Locate the cell with the specified text and output its [x, y] center coordinate. 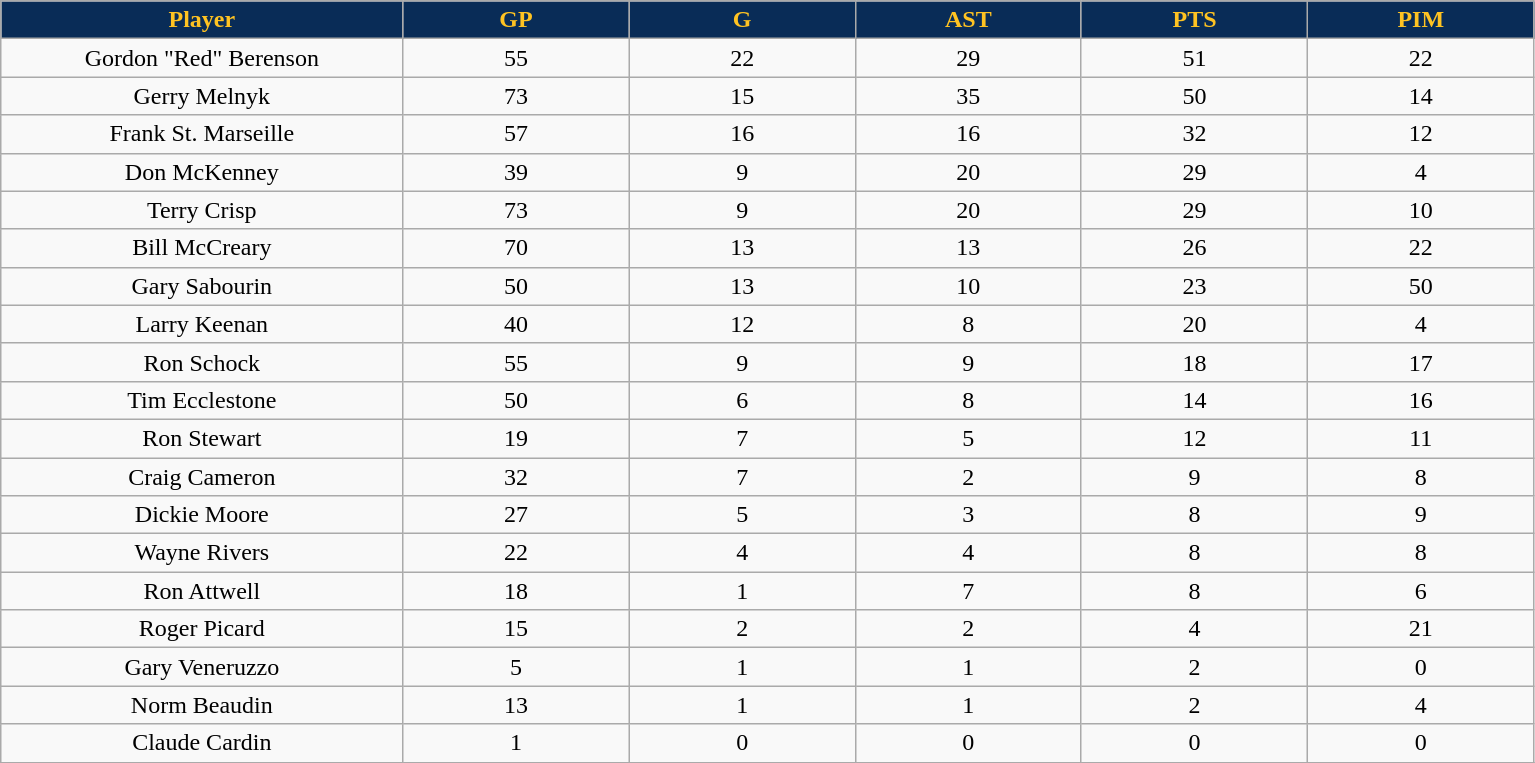
Player [202, 20]
17 [1421, 362]
GP [516, 20]
51 [1194, 58]
G [742, 20]
PTS [1194, 20]
Frank St. Marseille [202, 134]
39 [516, 172]
27 [516, 515]
PIM [1421, 20]
Larry Keenan [202, 324]
57 [516, 134]
40 [516, 324]
11 [1421, 438]
Norm Beaudin [202, 705]
Bill McCreary [202, 248]
Roger Picard [202, 629]
Don McKenney [202, 172]
Ron Attwell [202, 591]
Dickie Moore [202, 515]
3 [968, 515]
Craig Cameron [202, 477]
Gerry Melnyk [202, 96]
Tim Ecclestone [202, 400]
26 [1194, 248]
Wayne Rivers [202, 553]
35 [968, 96]
AST [968, 20]
Gary Sabourin [202, 286]
21 [1421, 629]
Terry Crisp [202, 210]
Gordon "Red" Berenson [202, 58]
Gary Veneruzzo [202, 667]
Claude Cardin [202, 743]
Ron Stewart [202, 438]
23 [1194, 286]
70 [516, 248]
19 [516, 438]
Ron Schock [202, 362]
